Find where the given text appears and provide that cell's center as (x, y) coordinate. 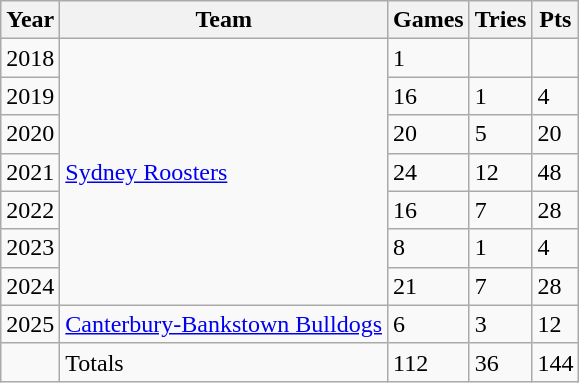
2021 (30, 172)
24 (429, 172)
3 (500, 324)
Team (224, 20)
Year (30, 20)
112 (429, 362)
21 (429, 286)
2018 (30, 58)
Sydney Roosters (224, 172)
Canterbury-Bankstown Bulldogs (224, 324)
48 (556, 172)
144 (556, 362)
2024 (30, 286)
6 (429, 324)
2022 (30, 210)
Games (429, 20)
2020 (30, 134)
Totals (224, 362)
5 (500, 134)
2019 (30, 96)
Tries (500, 20)
36 (500, 362)
2025 (30, 324)
2023 (30, 248)
Pts (556, 20)
8 (429, 248)
